Find where the given text appears and provide that cell's center as (x, y) coordinate. 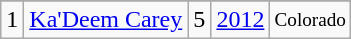
Ka'Deem Carey (106, 20)
Colorado (310, 20)
5 (200, 20)
1 (12, 20)
2012 (240, 20)
